Return the (X, Y) coordinate for the center point of the cell that contains the specified text.  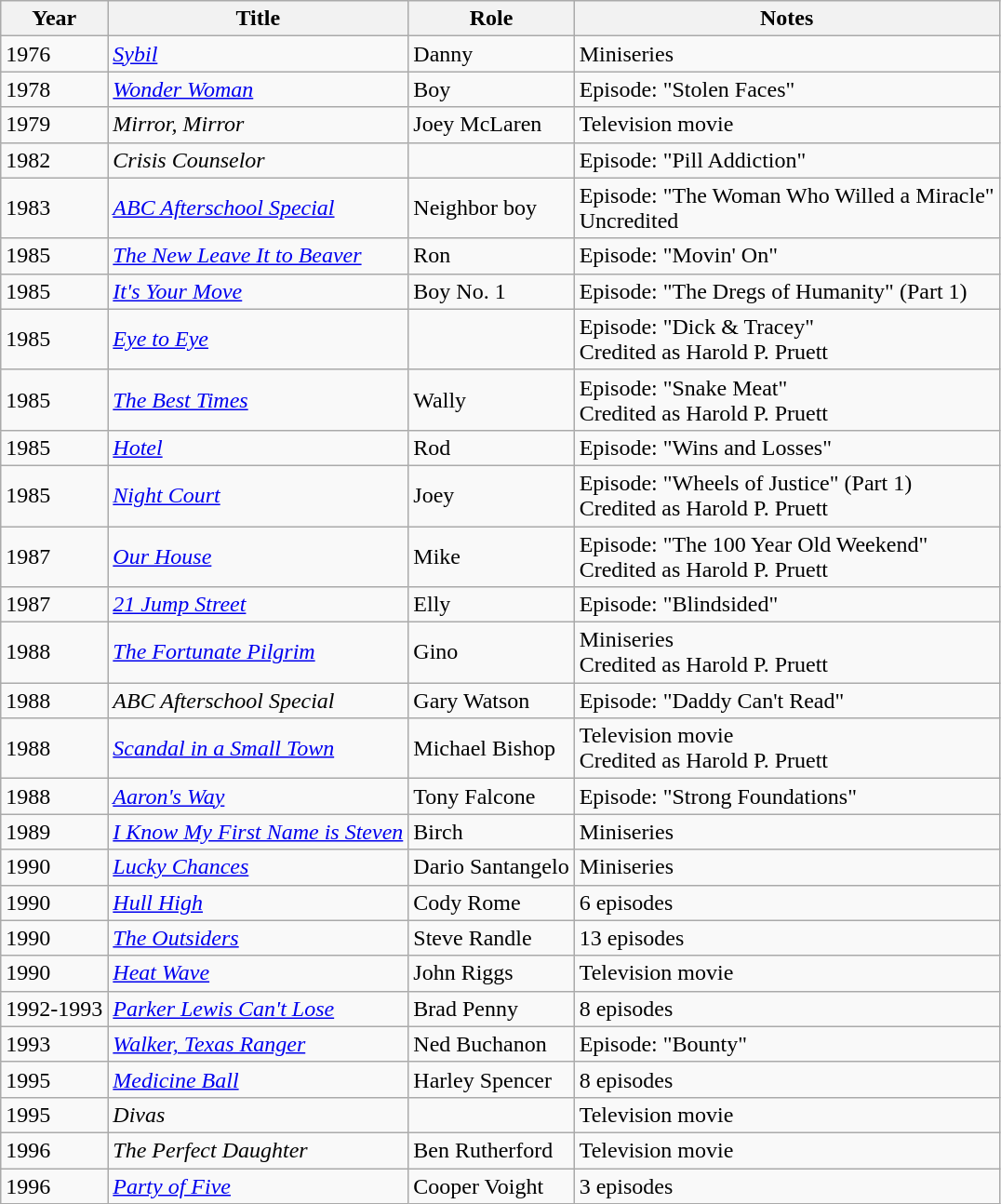
Boy No. 1 (491, 291)
13 episodes (787, 938)
Year (54, 19)
Lucky Chances (259, 867)
Wally (491, 400)
21 Jump Street (259, 605)
Episode: "Strong Foundations" (787, 796)
Tony Falcone (491, 796)
Episode: "Wins and Losses" (787, 448)
Brad Penny (491, 1009)
1992-1993 (54, 1009)
Television movieCredited as Harold P. Pruett (787, 748)
Episode: "Dick & Tracey"Credited as Harold P. Pruett (787, 339)
Neighbor boy (491, 208)
Medicine Ball (259, 1079)
Dario Santangelo (491, 867)
Wonder Woman (259, 89)
Boy (491, 89)
Ben Rutherford (491, 1150)
Episode: "Pill Addiction" (787, 160)
The Perfect Daughter (259, 1150)
Hotel (259, 448)
1983 (54, 208)
1993 (54, 1044)
Joey McLaren (491, 125)
Divas (259, 1115)
6 episodes (787, 903)
Sybil (259, 54)
Walker, Texas Ranger (259, 1044)
Episode: "Snake Meat"Credited as Harold P. Pruett (787, 400)
Cody Rome (491, 903)
It's Your Move (259, 291)
MiniseriesCredited as Harold P. Pruett (787, 653)
Aaron's Way (259, 796)
1978 (54, 89)
Gino (491, 653)
Ned Buchanon (491, 1044)
Ron (491, 256)
Role (491, 19)
Danny (491, 54)
Elly (491, 605)
Cooper Voight (491, 1186)
Notes (787, 19)
Steve Randle (491, 938)
1982 (54, 160)
Night Court (259, 495)
Our House (259, 556)
Crisis Counselor (259, 160)
The Best Times (259, 400)
Party of Five (259, 1186)
Episode: "Bounty" (787, 1044)
The Fortunate Pilgrim (259, 653)
3 episodes (787, 1186)
Hull High (259, 903)
Heat Wave (259, 973)
Harley Spencer (491, 1079)
1989 (54, 832)
Episode: "Movin' On" (787, 256)
The Outsiders (259, 938)
The New Leave It to Beaver (259, 256)
Episode: "The 100 Year Old Weekend"Credited as Harold P. Pruett (787, 556)
Birch (491, 832)
Parker Lewis Can't Lose (259, 1009)
Episode: "The Dregs of Humanity" (Part 1) (787, 291)
Rod (491, 448)
1976 (54, 54)
Gary Watson (491, 701)
Episode: "Daddy Can't Read" (787, 701)
Scandal in a Small Town (259, 748)
Eye to Eye (259, 339)
Episode: "Stolen Faces" (787, 89)
Mirror, Mirror (259, 125)
Title (259, 19)
Episode: "Wheels of Justice" (Part 1)Credited as Harold P. Pruett (787, 495)
Michael Bishop (491, 748)
Joey (491, 495)
Episode: "Blindsided" (787, 605)
John Riggs (491, 973)
Mike (491, 556)
I Know My First Name is Steven (259, 832)
1979 (54, 125)
Episode: "The Woman Who Willed a Miracle"Uncredited (787, 208)
